Search for the cell housing the specified text and yield its [X, Y] center coordinate. 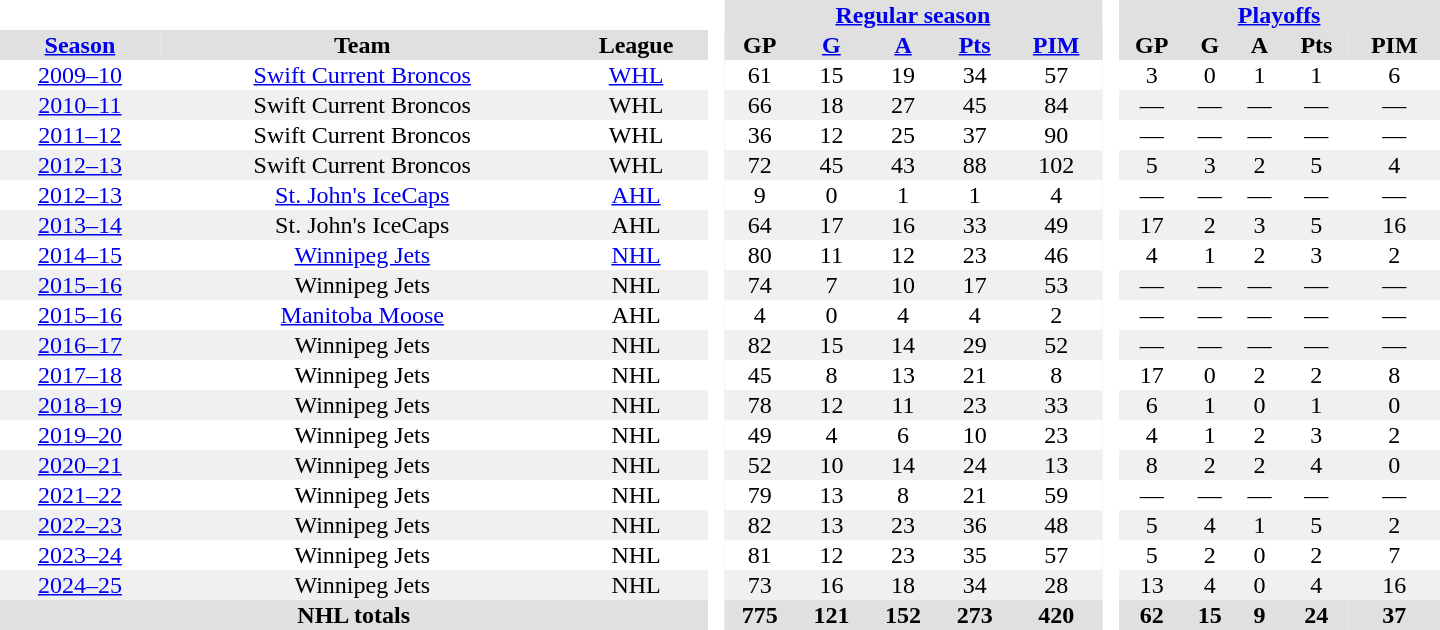
Season [80, 45]
775 [760, 615]
48 [1056, 525]
2009–10 [80, 75]
79 [760, 495]
152 [903, 615]
League [636, 45]
Playoffs [1279, 15]
121 [832, 615]
NHL totals [354, 615]
80 [760, 255]
46 [1056, 255]
2016–17 [80, 345]
2013–14 [80, 225]
64 [760, 225]
53 [1056, 285]
2014–15 [80, 255]
25 [903, 135]
2023–24 [80, 555]
102 [1056, 165]
35 [975, 555]
62 [1152, 615]
81 [760, 555]
72 [760, 165]
88 [975, 165]
59 [1056, 495]
2019–20 [80, 435]
Team [362, 45]
273 [975, 615]
Manitoba Moose [362, 315]
2018–19 [80, 405]
29 [975, 345]
2011–12 [80, 135]
2020–21 [80, 465]
2010–11 [80, 105]
74 [760, 285]
78 [760, 405]
420 [1056, 615]
73 [760, 585]
27 [903, 105]
2024–25 [80, 585]
84 [1056, 105]
19 [903, 75]
2021–22 [80, 495]
2022–23 [80, 525]
2017–18 [80, 375]
Regular season [913, 15]
28 [1056, 585]
66 [760, 105]
90 [1056, 135]
61 [760, 75]
43 [903, 165]
